Return (x, y) of the center of cell containing provided text 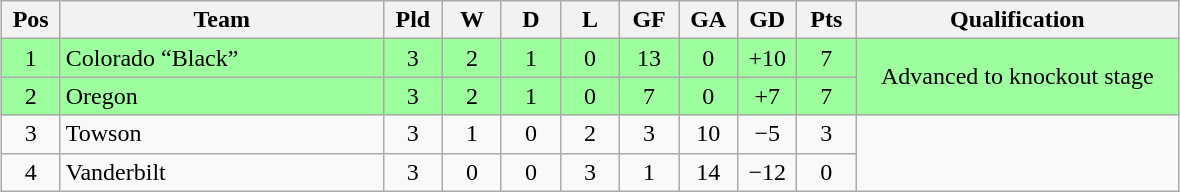
4 (30, 172)
+7 (768, 96)
Pos (30, 20)
L (590, 20)
Qualification (1018, 20)
Team (222, 20)
14 (708, 172)
Colorado “Black” (222, 58)
Advanced to knockout stage (1018, 77)
Pld (412, 20)
Towson (222, 134)
+10 (768, 58)
Vanderbilt (222, 172)
Oregon (222, 96)
13 (650, 58)
GF (650, 20)
D (530, 20)
W (472, 20)
−5 (768, 134)
−12 (768, 172)
GA (708, 20)
GD (768, 20)
10 (708, 134)
Pts (826, 20)
